Determine the (X, Y) coordinate at the center of the cell enclosing the given text.  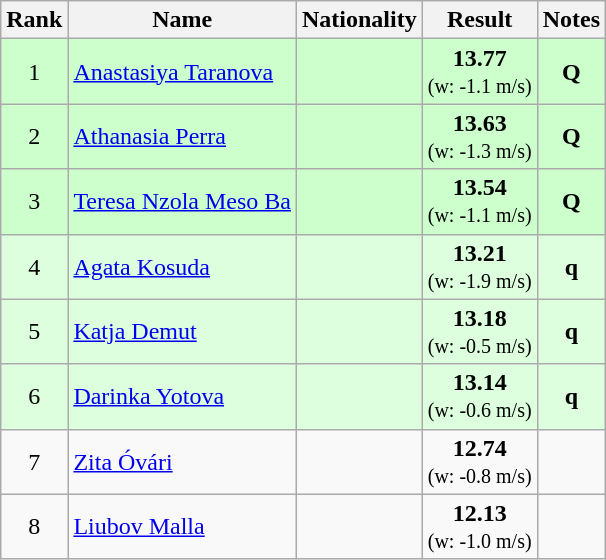
13.21(w: -1.9 m/s) (480, 266)
7 (34, 462)
6 (34, 396)
Name (182, 20)
1 (34, 72)
5 (34, 332)
12.13(w: -1.0 m/s) (480, 526)
8 (34, 526)
Zita Óvári (182, 462)
4 (34, 266)
Katja Demut (182, 332)
13.63(w: -1.3 m/s) (480, 136)
Notes (571, 20)
Rank (34, 20)
2 (34, 136)
13.54(w: -1.1 m/s) (480, 202)
13.14(w: -0.6 m/s) (480, 396)
Nationality (359, 20)
Agata Kosuda (182, 266)
Anastasiya Taranova (182, 72)
13.77(w: -1.1 m/s) (480, 72)
Athanasia Perra (182, 136)
Darinka Yotova (182, 396)
3 (34, 202)
12.74(w: -0.8 m/s) (480, 462)
Teresa Nzola Meso Ba (182, 202)
Liubov Malla (182, 526)
Result (480, 20)
13.18(w: -0.5 m/s) (480, 332)
